Capture the cell that displays the provided text and extract its (x, y) central coordinate. 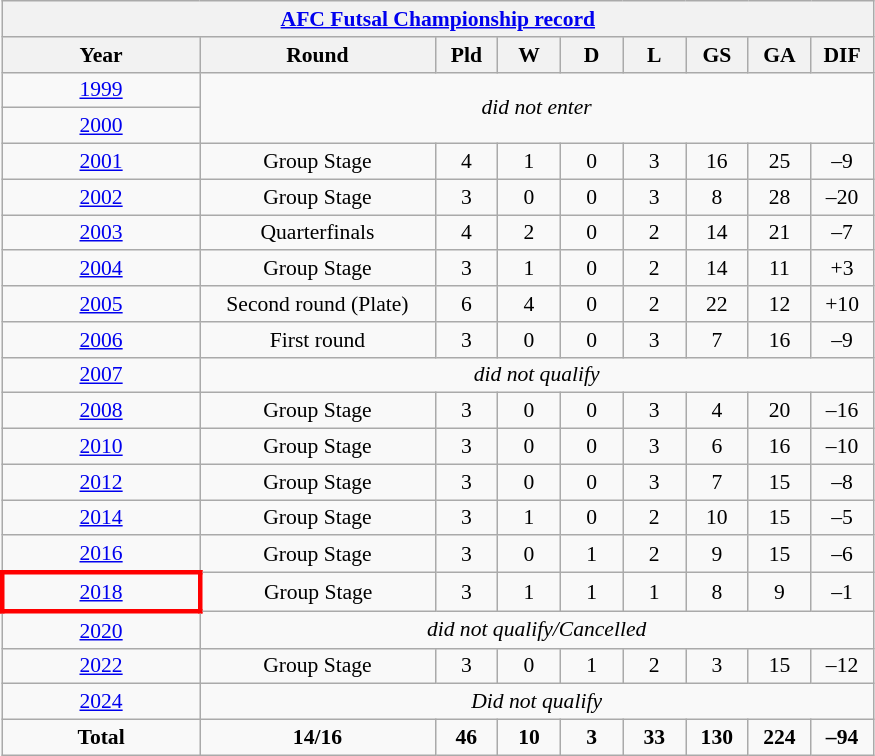
–12 (842, 666)
–94 (842, 738)
First round (318, 340)
–5 (842, 518)
224 (780, 738)
Year (101, 55)
2006 (101, 340)
25 (780, 162)
GA (780, 55)
2005 (101, 304)
did not enter (537, 108)
2020 (101, 630)
2024 (101, 702)
–7 (842, 233)
–20 (842, 197)
did not qualify (537, 375)
2007 (101, 375)
DIF (842, 55)
W (530, 55)
–10 (842, 447)
2010 (101, 447)
GS (718, 55)
Second round (Plate) (318, 304)
2000 (101, 126)
did not qualify/Cancelled (537, 630)
11 (780, 269)
–8 (842, 482)
Round (318, 55)
22 (718, 304)
130 (718, 738)
2001 (101, 162)
2018 (101, 592)
14/16 (318, 738)
–16 (842, 411)
2002 (101, 197)
1999 (101, 90)
–1 (842, 592)
2022 (101, 666)
46 (466, 738)
2016 (101, 554)
2014 (101, 518)
+10 (842, 304)
28 (780, 197)
2003 (101, 233)
Did not qualify (537, 702)
Total (101, 738)
21 (780, 233)
2012 (101, 482)
20 (780, 411)
2004 (101, 269)
Pld (466, 55)
Quarterfinals (318, 233)
12 (780, 304)
+3 (842, 269)
–6 (842, 554)
33 (654, 738)
L (654, 55)
AFC Futsal Championship record (438, 19)
2008 (101, 411)
D (592, 55)
